Find where the given text appears and provide that cell's center as [x, y] coordinate. 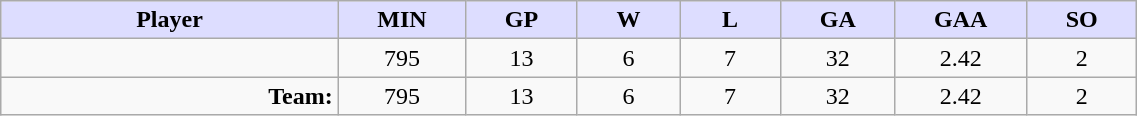
Player [170, 20]
Team: [170, 96]
L [730, 20]
GA [838, 20]
MIN [402, 20]
W [628, 20]
GP [522, 20]
SO [1081, 20]
GAA [961, 20]
